Scan for the cell matching the given text and deliver its [X, Y] coordinate at center. 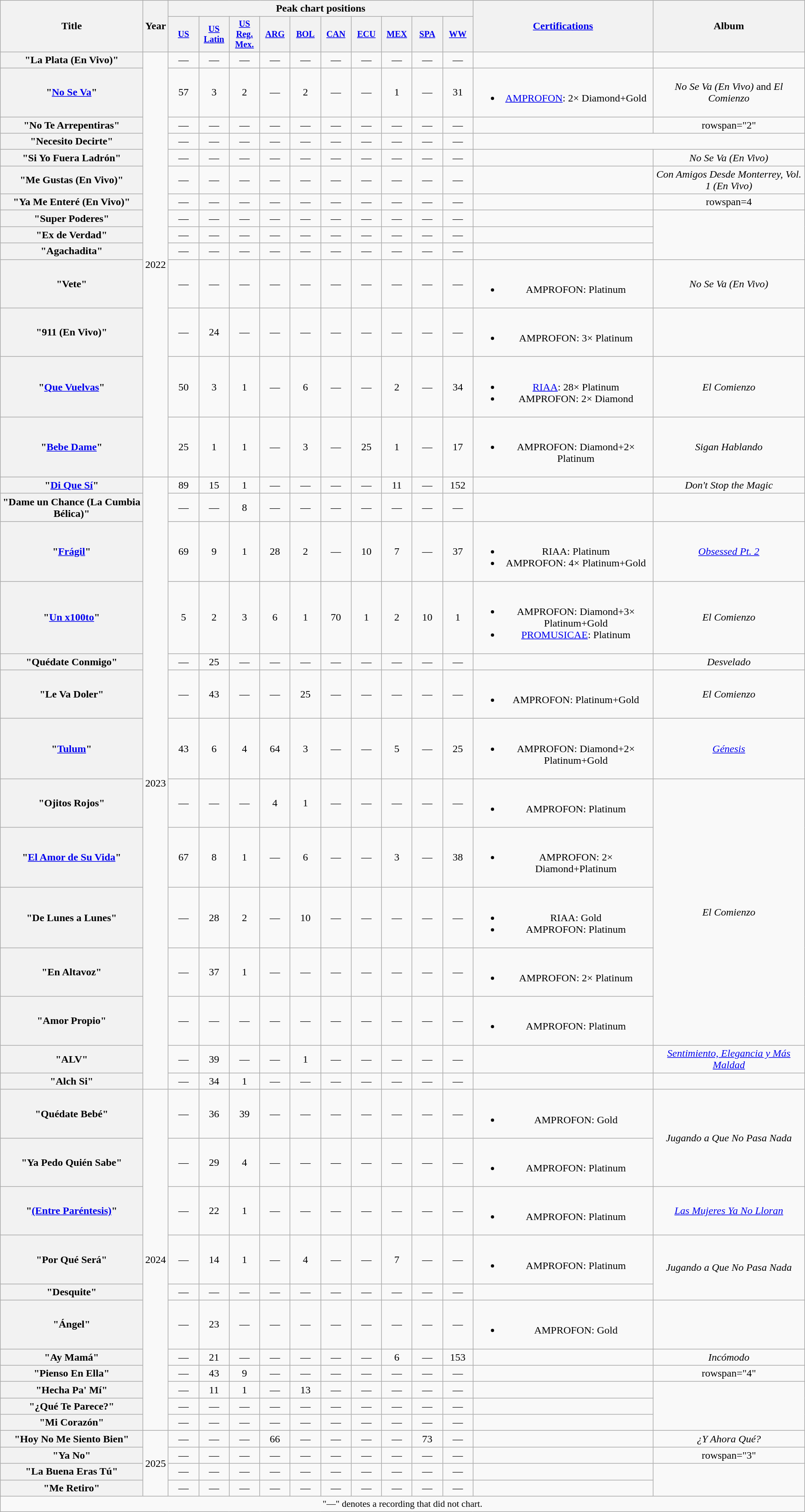
17 [458, 447]
ECU [366, 34]
15 [214, 485]
2024 [156, 1260]
69 [183, 551]
2023 [156, 783]
CAN [336, 34]
"El Amor de Su Vida" [72, 857]
"En Altavoz" [72, 972]
"¿Qué Te Parece?" [72, 1406]
"Pienso En Ella" [72, 1374]
"Alch Si" [72, 1081]
"Un x100to" [72, 618]
31 [458, 93]
89 [183, 485]
24 [214, 332]
USReg.Mex. [244, 34]
Album [728, 26]
50 [183, 387]
rowspan=4 [728, 202]
rowspan="3" [728, 1455]
14 [214, 1259]
"Vete" [72, 284]
BOL [305, 34]
AMPROFON: Diamond+2× Platinum+Gold [563, 749]
Génesis [728, 749]
"Super Poderes" [72, 218]
22 [214, 1211]
"Le Va Doler" [72, 694]
¿Y Ahora Qué? [728, 1439]
Year [156, 26]
"Me Gustas (En Vivo)" [72, 180]
"No Te Arrepentiras" [72, 125]
"De Lunes a Lunes" [72, 918]
152 [458, 485]
"911 (En Vivo)" [72, 332]
23 [214, 1325]
"Que Vuelvas" [72, 387]
"Di Que Sí" [72, 485]
AMPROFON: Diamond+2× Platinum [563, 447]
"Agachadita" [72, 251]
73 [427, 1439]
64 [275, 749]
rowspan="2" [728, 125]
ARG [275, 34]
"—" denotes a recording that did not chart. [402, 1504]
Obsessed Pt. 2 [728, 551]
2025 [156, 1463]
US Latin [214, 34]
AMPROFON: 2× Diamond+Platinum [563, 857]
57 [183, 93]
"Ya Pedo Quién Sabe" [72, 1162]
Sigan Hablando [728, 447]
"Hecha Pa' Mí" [72, 1390]
AMPROFON: 2× Platinum [563, 972]
"Dame un Chance (La Cumbia Bélica)" [72, 507]
2022 [156, 264]
"Necesito Decirte" [72, 141]
"Ojitos Rojos" [72, 803]
"Ya No" [72, 1455]
"(Entre Paréntesis)" [72, 1211]
"Bebe Dame" [72, 447]
"Mi Corazón" [72, 1423]
SPA [427, 34]
"Ex de Verdad" [72, 235]
"Si Yo Fuera Ladrón" [72, 158]
WW [458, 34]
RIAA: 28× Platinum AMPROFON: 2× Diamond [563, 387]
"Desquite" [72, 1292]
"No Se Va" [72, 93]
"La Buena Eras Tú" [72, 1472]
AMPROFON: Diamond+3× Platinum+GoldPROMUSICAE: Platinum [563, 618]
No Se Va (En Vivo) and El Comienzo [728, 93]
Las Mujeres Ya No Lloran [728, 1211]
Con Amigos Desde Monterrey, Vol. 1 (En Vivo) [728, 180]
Incómodo [728, 1357]
Peak chart positions [321, 9]
"Ángel" [72, 1325]
MEX [396, 34]
RIAA: Gold AMPROFON: Platinum [563, 918]
"Quédate Bebé" [72, 1114]
29 [214, 1162]
AMPROFON: 2× Diamond+Gold [563, 93]
"Ay Mamá" [72, 1357]
"Me Retiro" [72, 1488]
rowspan="4" [728, 1374]
"ALV" [72, 1059]
AMPROFON: Platinum+Gold [563, 694]
21 [214, 1357]
"Quédate Conmigo" [72, 662]
38 [458, 857]
Certifications [563, 26]
US [183, 34]
70 [336, 618]
Don't Stop the Magic [728, 485]
153 [458, 1357]
Title [72, 26]
"Ya Me Enteré (En Vivo)" [72, 202]
RIAA: PlatinumAMPROFON: 4× Platinum+Gold [563, 551]
13 [305, 1390]
"Por Qué Será" [72, 1259]
"Frágil" [72, 551]
Sentimiento, Elegancia y Más Maldad [728, 1059]
"Hoy No Me Siento Bien" [72, 1439]
"Amor Propio" [72, 1021]
66 [275, 1439]
Desvelado [728, 662]
AMPROFON: 3× Platinum [563, 332]
67 [183, 857]
36 [214, 1114]
"La Plata (En Vivo)" [72, 60]
"Tulum" [72, 749]
